From the cell containing the given text, extract its center point as [X, Y] coordinate. 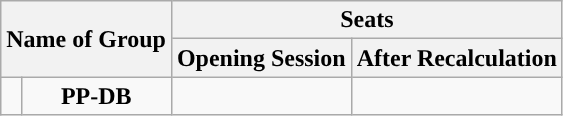
Seats [366, 20]
Name of Group [86, 39]
After Recalculation [456, 58]
Opening Session [261, 58]
PP-DB [96, 96]
